Locate the cell with the specified text and output its (x, y) center coordinate. 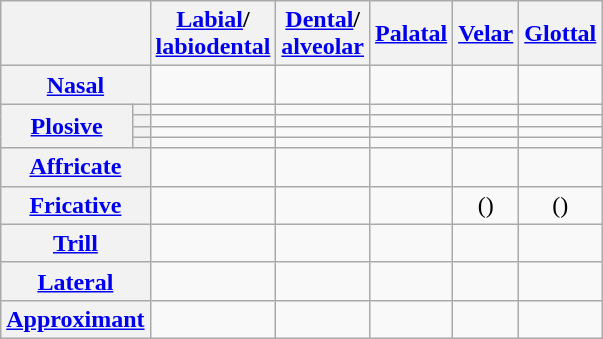
Affricate (76, 167)
Velar (486, 34)
Glottal (560, 34)
Lateral (76, 281)
Fricative (76, 205)
Approximant (76, 319)
Palatal (412, 34)
Dental/alveolar (323, 34)
Trill (76, 243)
Labial/labiodental (213, 34)
Plosive (67, 126)
Nasal (76, 85)
